Identify which cell holds the provided text, then report its [x, y] central coordinate. 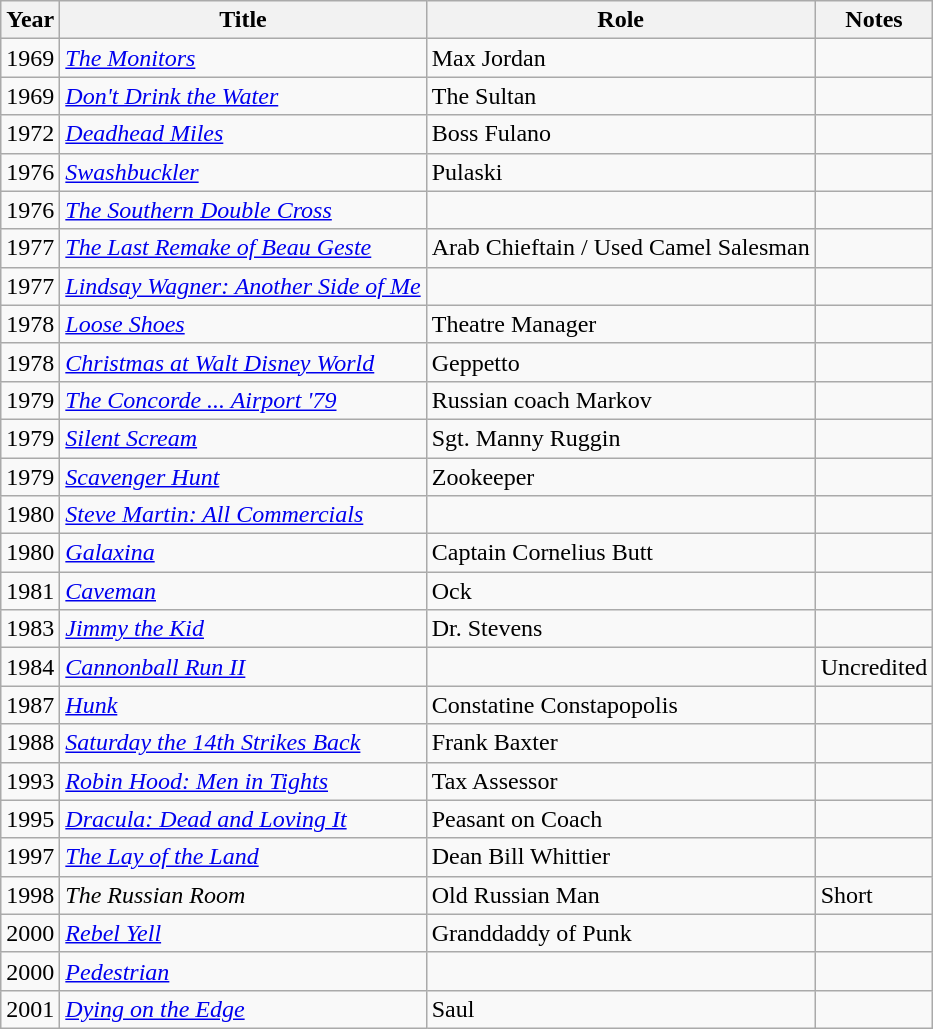
Uncredited [874, 667]
Scavenger Hunt [243, 477]
Saul [620, 1009]
Rebel Yell [243, 933]
Jimmy the Kid [243, 629]
Caveman [243, 591]
Lindsay Wagner: Another Side of Me [243, 286]
The Southern Double Cross [243, 210]
Dr. Stevens [620, 629]
1983 [30, 629]
The Lay of the Land [243, 857]
Silent Scream [243, 438]
Sgt. Manny Ruggin [620, 438]
The Monitors [243, 58]
Dean Bill Whittier [620, 857]
Role [620, 20]
1998 [30, 895]
Swashbuckler [243, 172]
Galaxina [243, 553]
Max Jordan [620, 58]
1997 [30, 857]
Captain Cornelius Butt [620, 553]
Theatre Manager [620, 324]
1987 [30, 705]
Tax Assessor [620, 781]
The Sultan [620, 96]
The Concorde ... Airport '79 [243, 400]
Dying on the Edge [243, 1009]
2001 [30, 1009]
Notes [874, 20]
Short [874, 895]
Pulaski [620, 172]
Title [243, 20]
The Last Remake of Beau Geste [243, 248]
Zookeeper [620, 477]
Ock [620, 591]
Arab Chieftain / Used Camel Salesman [620, 248]
Russian coach Markov [620, 400]
Dracula: Dead and Loving It [243, 819]
1981 [30, 591]
Deadhead Miles [243, 134]
Granddaddy of Punk [620, 933]
Cannonball Run II [243, 667]
Old Russian Man [620, 895]
Steve Martin: All Commercials [243, 515]
Boss Fulano [620, 134]
Constatine Constapopolis [620, 705]
Robin Hood: Men in Tights [243, 781]
Saturday the 14th Strikes Back [243, 743]
Christmas at Walt Disney World [243, 362]
Frank Baxter [620, 743]
The Russian Room [243, 895]
Pedestrian [243, 971]
Loose Shoes [243, 324]
1972 [30, 134]
Year [30, 20]
1988 [30, 743]
Don't Drink the Water [243, 96]
Geppetto [620, 362]
1984 [30, 667]
1995 [30, 819]
Peasant on Coach [620, 819]
Hunk [243, 705]
1993 [30, 781]
